Output the (x, y) coordinate of the center of the cell containing the given text.  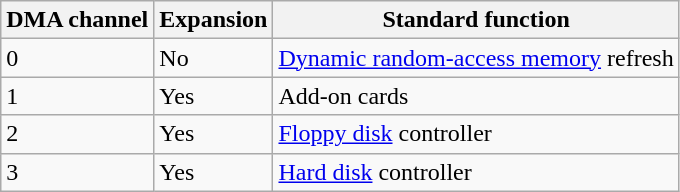
Standard function (476, 20)
1 (78, 96)
0 (78, 58)
Floppy disk controller (476, 134)
Add-on cards (476, 96)
2 (78, 134)
No (214, 58)
DMA channel (78, 20)
3 (78, 172)
Expansion (214, 20)
Dynamic random-access memory refresh (476, 58)
Hard disk controller (476, 172)
